Return (X, Y) of the center of cell containing provided text 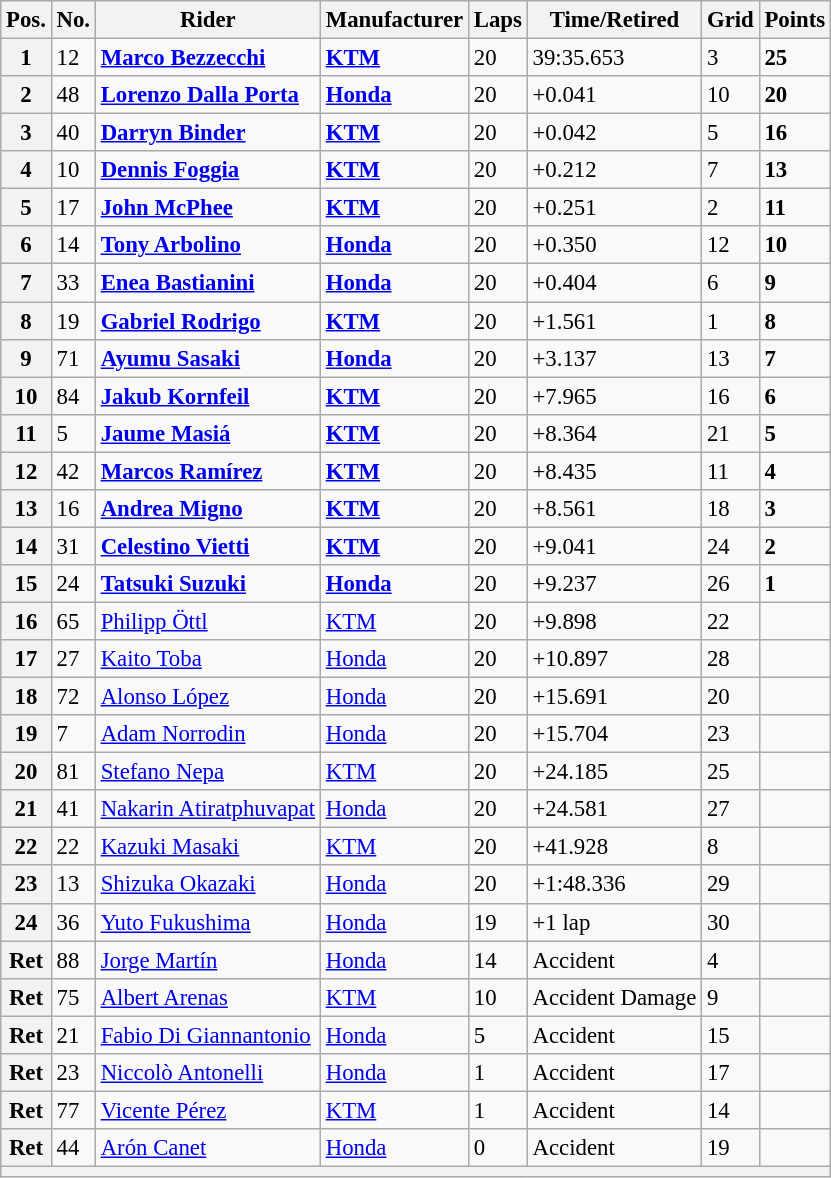
Laps (498, 20)
31 (73, 546)
39:35.653 (614, 58)
Stefano Nepa (208, 772)
Darryn Binder (208, 133)
+24.581 (614, 809)
0 (498, 1148)
Gabriel Rodrigo (208, 321)
+0.350 (614, 245)
+8.435 (614, 471)
Ayumu Sasaki (208, 358)
+0.041 (614, 95)
+24.185 (614, 772)
+0.042 (614, 133)
Shizuka Okazaki (208, 885)
Enea Bastianini (208, 283)
Adam Norrodin (208, 734)
42 (73, 471)
Marco Bezzecchi (208, 58)
41 (73, 809)
40 (73, 133)
Accident Damage (614, 997)
88 (73, 960)
Vicente Pérez (208, 1110)
+1.561 (614, 321)
Nakarin Atiratphuvapat (208, 809)
Arón Canet (208, 1148)
Tony Arbolino (208, 245)
30 (730, 922)
+15.691 (614, 697)
+8.364 (614, 433)
28 (730, 659)
36 (73, 922)
Manufacturer (394, 20)
Jakub Kornfeil (208, 396)
+8.561 (614, 509)
Lorenzo Dalla Porta (208, 95)
+3.137 (614, 358)
+1 lap (614, 922)
Points (794, 20)
Alonso López (208, 697)
Jaume Masiá (208, 433)
Fabio Di Giannantonio (208, 1035)
Niccolò Antonelli (208, 1073)
Jorge Martín (208, 960)
71 (73, 358)
Tatsuki Suzuki (208, 584)
75 (73, 997)
+1:48.336 (614, 885)
Grid (730, 20)
77 (73, 1110)
Celestino Vietti (208, 546)
81 (73, 772)
No. (73, 20)
John McPhee (208, 208)
65 (73, 621)
Dennis Foggia (208, 170)
+0.251 (614, 208)
26 (730, 584)
+41.928 (614, 847)
+9.237 (614, 584)
Kaito Toba (208, 659)
+7.965 (614, 396)
Yuto Fukushima (208, 922)
+0.404 (614, 283)
48 (73, 95)
Pos. (26, 20)
Albert Arenas (208, 997)
84 (73, 396)
Kazuki Masaki (208, 847)
+0.212 (614, 170)
+10.897 (614, 659)
Time/Retired (614, 20)
+9.041 (614, 546)
+9.898 (614, 621)
Philipp Öttl (208, 621)
+15.704 (614, 734)
Marcos Ramírez (208, 471)
72 (73, 697)
Rider (208, 20)
Andrea Migno (208, 509)
29 (730, 885)
44 (73, 1148)
33 (73, 283)
